Find where the given text appears and provide that cell's center as (X, Y) coordinate. 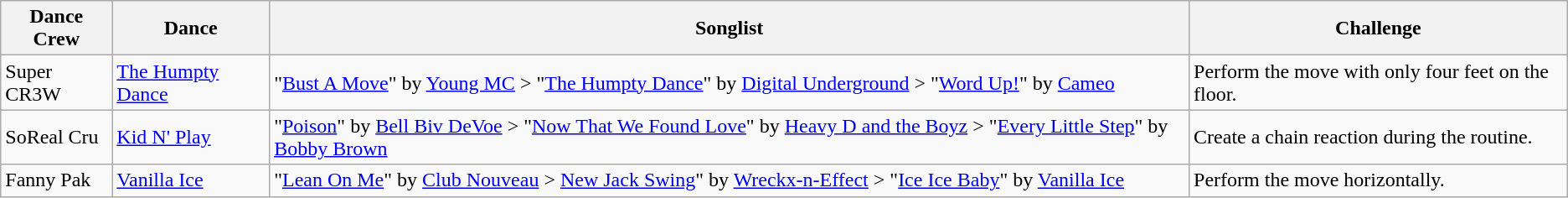
Perform the move with only four feet on the floor. (1379, 82)
Songlist (730, 29)
Fanny Pak (57, 180)
The Humpty Dance (191, 82)
Kid N' Play (191, 138)
SoReal Cru (57, 138)
Create a chain reaction during the routine. (1379, 138)
Dance Crew (57, 29)
Perform the move horizontally. (1379, 180)
Challenge (1379, 29)
"Bust A Move" by Young MC > "The Humpty Dance" by Digital Underground > "Word Up!" by Cameo (730, 82)
Super CR3W (57, 82)
Dance (191, 29)
Vanilla Ice (191, 180)
"Lean On Me" by Club Nouveau > New Jack Swing" by Wreckx-n-Effect > "Ice Ice Baby" by Vanilla Ice (730, 180)
"Poison" by Bell Biv DeVoe > "Now That We Found Love" by Heavy D and the Boyz > "Every Little Step" by Bobby Brown (730, 138)
